Search for the cell housing the specified text and yield its [X, Y] center coordinate. 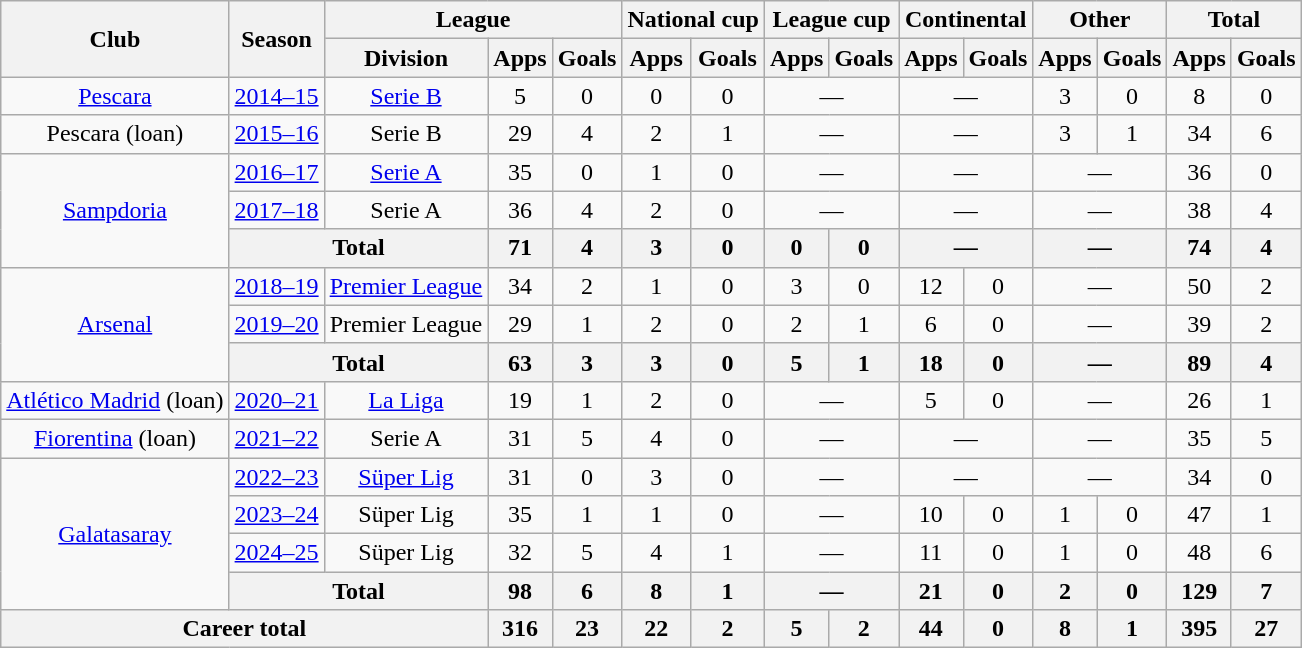
12 [931, 286]
316 [520, 629]
2018–19 [276, 286]
National cup [693, 20]
48 [1199, 553]
71 [520, 248]
63 [520, 362]
47 [1199, 515]
50 [1199, 286]
7 [1266, 591]
2022–23 [276, 477]
Division [406, 58]
Pescara (loan) [115, 134]
395 [1199, 629]
Club [115, 39]
2016–17 [276, 172]
Galatasaray [115, 534]
26 [1199, 400]
League cup [831, 20]
129 [1199, 591]
21 [931, 591]
Fiorentina (loan) [115, 438]
Other [1100, 20]
2019–20 [276, 324]
38 [1199, 210]
74 [1199, 248]
2014–15 [276, 96]
2020–21 [276, 400]
10 [931, 515]
2023–24 [276, 515]
Arsenal [115, 324]
23 [587, 629]
2017–18 [276, 210]
Season [276, 39]
11 [931, 553]
Pescara [115, 96]
44 [931, 629]
Sampdoria [115, 210]
League [473, 20]
Career total [244, 629]
19 [520, 400]
La Liga [406, 400]
2021–22 [276, 438]
27 [1266, 629]
2024–25 [276, 553]
Atlético Madrid (loan) [115, 400]
18 [931, 362]
22 [656, 629]
39 [1199, 324]
89 [1199, 362]
Continental [966, 20]
98 [520, 591]
2015–16 [276, 134]
32 [520, 553]
